Detect which cell encompasses the target text, then output its [X, Y] center coordinate. 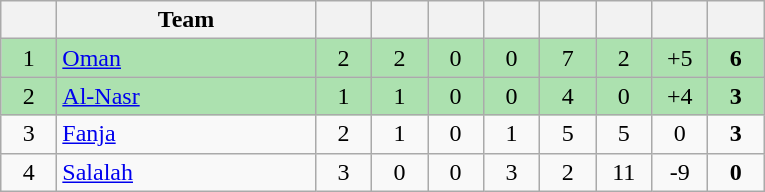
Salalah [186, 172]
-9 [680, 172]
Fanja [186, 134]
11 [624, 172]
+4 [680, 96]
Al-Nasr [186, 96]
Team [186, 20]
6 [736, 58]
+5 [680, 58]
7 [568, 58]
Oman [186, 58]
